Return the [x, y] coordinate for the center point of the cell that contains the specified text.  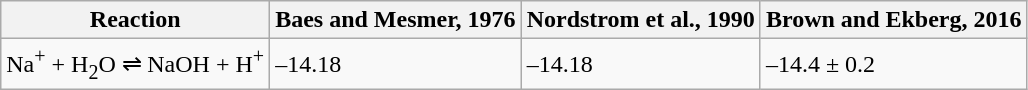
Na+ + H2O ⇌ NaOH + H+ [136, 64]
Baes and Mesmer, 1976 [396, 20]
Brown and Ekberg, 2016 [894, 20]
Reaction [136, 20]
–14.4 ± 0.2 [894, 64]
Nordstrom et al., 1990 [640, 20]
